Detect which cell encompasses the target text, then output its [x, y] center coordinate. 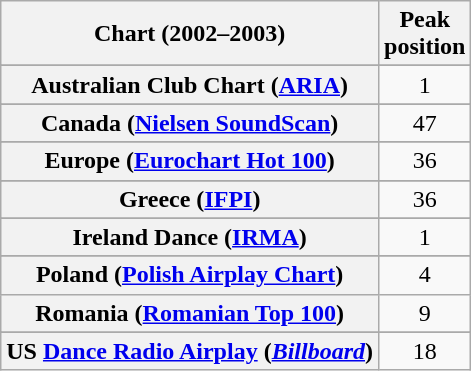
4 [425, 275]
18 [425, 351]
Europe (Eurochart Hot 100) [190, 161]
Chart (2002–2003) [190, 34]
Ireland Dance (IRMA) [190, 237]
US Dance Radio Airplay (Billboard) [190, 351]
Romania (Romanian Top 100) [190, 313]
Poland (Polish Airplay Chart) [190, 275]
Canada (Nielsen SoundScan) [190, 123]
47 [425, 123]
Peakposition [425, 34]
Australian Club Chart (ARIA) [190, 85]
Greece (IFPI) [190, 199]
9 [425, 313]
